Provide the [x, y] coordinate of the cell's center where the given text is located.  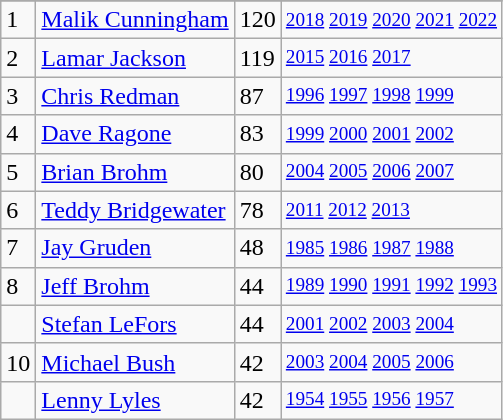
3 [18, 96]
2011 2012 2013 [391, 210]
Lenny Lyles [135, 400]
Chris Redman [135, 96]
5 [18, 172]
2018 2019 2020 2021 2022 [391, 20]
Dave Ragone [135, 134]
120 [258, 20]
48 [258, 248]
2015 2016 2017 [391, 58]
119 [258, 58]
1954 1955 1956 1957 [391, 400]
10 [18, 362]
Michael Bush [135, 362]
Jeff Brohm [135, 286]
2004 2005 2006 2007 [391, 172]
1996 1997 1998 1999 [391, 96]
7 [18, 248]
87 [258, 96]
6 [18, 210]
78 [258, 210]
Lamar Jackson [135, 58]
4 [18, 134]
2 [18, 58]
8 [18, 286]
Malik Cunningham [135, 20]
Teddy Bridgewater [135, 210]
1999 2000 2001 2002 [391, 134]
2003 2004 2005 2006 [391, 362]
1989 1990 1991 1992 1993 [391, 286]
80 [258, 172]
83 [258, 134]
2001 2002 2003 2004 [391, 324]
Stefan LeFors [135, 324]
1985 1986 1987 1988 [391, 248]
Jay Gruden [135, 248]
1 [18, 20]
Brian Brohm [135, 172]
